Identify which cell holds the provided text, then report its (x, y) central coordinate. 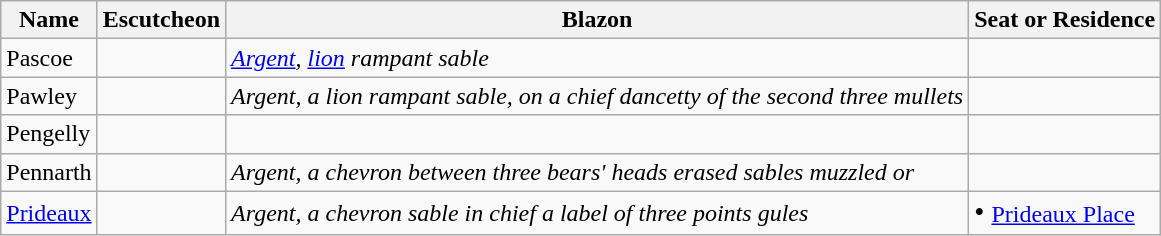
Name (49, 20)
Pennarth (49, 172)
Escutcheon (161, 20)
Seat or Residence (1065, 20)
Blazon (598, 20)
Pengelly (49, 134)
Pascoe (49, 58)
Prideaux (49, 213)
• Prideaux Place (1065, 213)
Argent, a chevron between three bears' heads erased sables muzzled or (598, 172)
Pawley (49, 96)
Argent, lion rampant sable (598, 58)
Argent, a chevron sable in chief a label of three points gules (598, 213)
Argent, a lion rampant sable, on a chief dancetty of the second three mullets (598, 96)
